Detect which cell encompasses the target text, then output its (X, Y) center coordinate. 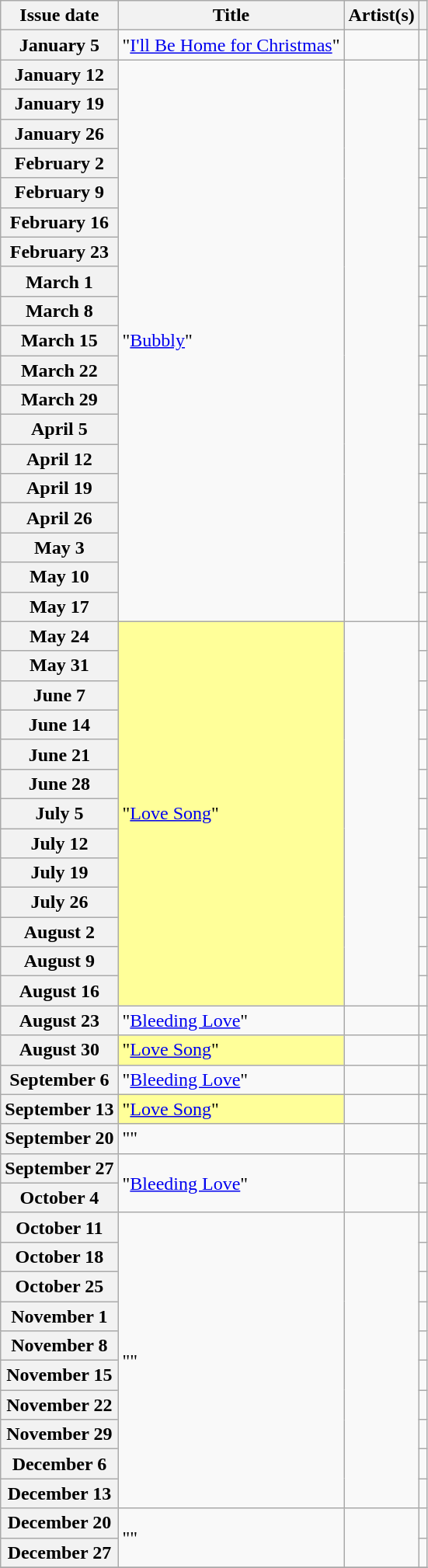
"Bubbly" (231, 340)
May 17 (59, 607)
March 8 (59, 311)
October 4 (59, 1198)
August 30 (59, 1050)
February 16 (59, 222)
Title (231, 16)
August 2 (59, 932)
May 31 (59, 666)
March 15 (59, 340)
August 9 (59, 961)
May 3 (59, 548)
February 9 (59, 193)
October 18 (59, 1257)
February 23 (59, 252)
December 20 (59, 1523)
June 21 (59, 754)
Artist(s) (381, 16)
December 6 (59, 1464)
May 24 (59, 636)
July 26 (59, 902)
May 10 (59, 577)
September 6 (59, 1080)
November 15 (59, 1375)
December 13 (59, 1493)
September 27 (59, 1168)
September 13 (59, 1109)
July 12 (59, 843)
June 28 (59, 784)
September 20 (59, 1139)
July 5 (59, 813)
April 19 (59, 488)
November 29 (59, 1434)
February 2 (59, 163)
January 19 (59, 104)
June 7 (59, 695)
March 29 (59, 400)
December 27 (59, 1552)
Issue date (59, 16)
April 5 (59, 429)
July 19 (59, 873)
"I'll Be Home for Christmas" (231, 45)
January 12 (59, 75)
August 23 (59, 1020)
January 26 (59, 134)
November 22 (59, 1405)
November 8 (59, 1346)
March 22 (59, 370)
April 12 (59, 459)
March 1 (59, 281)
October 25 (59, 1286)
January 5 (59, 45)
June 14 (59, 725)
August 16 (59, 991)
April 26 (59, 518)
October 11 (59, 1227)
November 1 (59, 1316)
